From the cell containing the given text, extract its center point as [X, Y] coordinate. 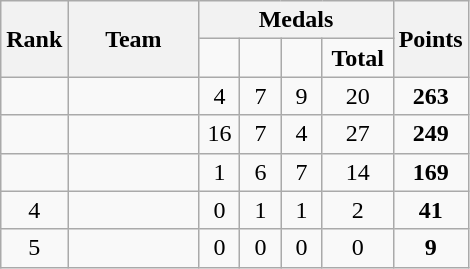
Medals [296, 20]
2 [358, 210]
5 [34, 248]
16 [220, 134]
263 [430, 96]
6 [260, 172]
14 [358, 172]
20 [358, 96]
41 [430, 210]
27 [358, 134]
Total [358, 58]
Team [134, 39]
169 [430, 172]
Rank [34, 39]
249 [430, 134]
Points [430, 39]
